Search for the cell housing the specified text and yield its (X, Y) center coordinate. 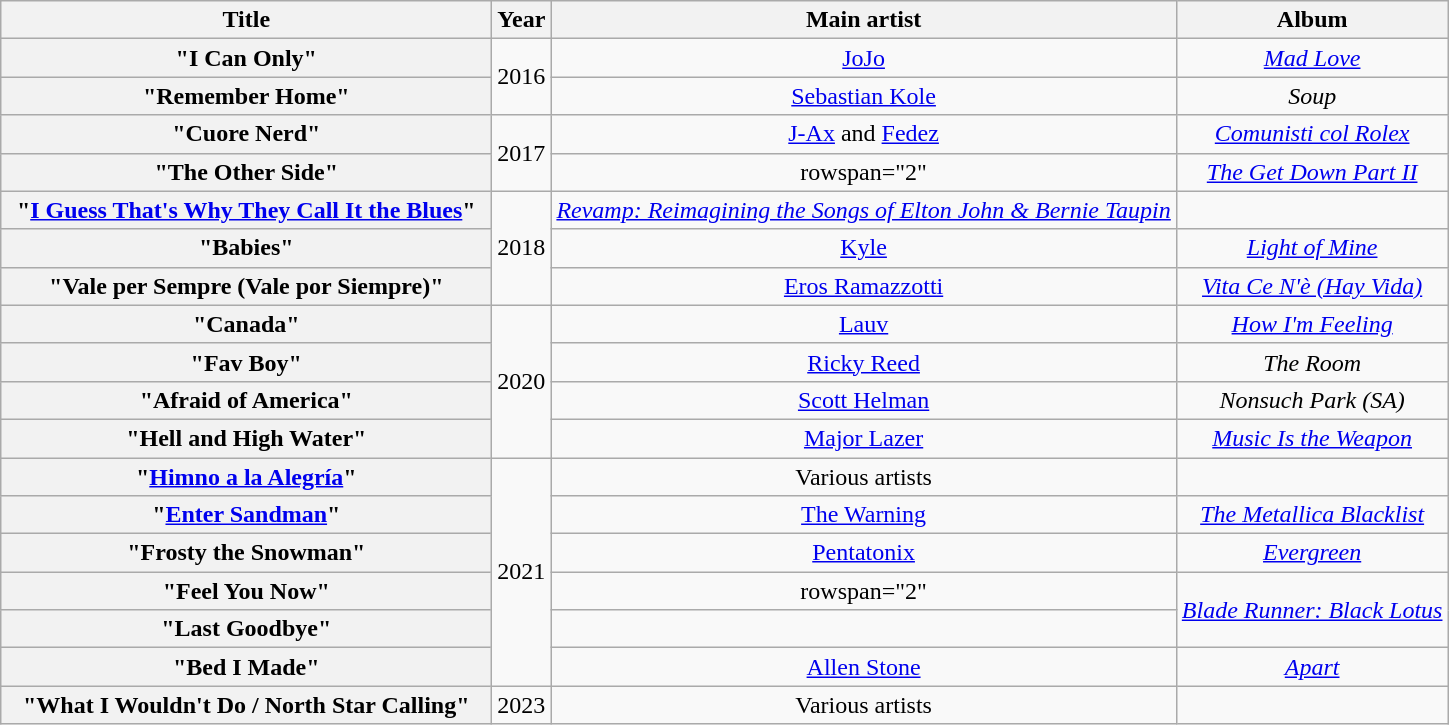
"Babies" (246, 248)
2020 (522, 381)
"I Guess That's Why They Call It the Blues" (246, 210)
2017 (522, 153)
Sebastian Kole (864, 96)
J-Ax and Fedez (864, 134)
The Room (1312, 362)
2018 (522, 248)
Evergreen (1312, 553)
The Get Down Part II (1312, 172)
Light of Mine (1312, 248)
Soup (1312, 96)
Lauv (864, 324)
JoJo (864, 58)
"Canada" (246, 324)
Eros Ramazzotti (864, 286)
Nonsuch Park (SA) (1312, 400)
"Frosty the Snowman" (246, 553)
Major Lazer (864, 438)
"Himno a la Alegría" (246, 477)
"Last Goodbye" (246, 629)
Mad Love (1312, 58)
Scott Helman (864, 400)
Music Is the Weapon (1312, 438)
2016 (522, 77)
Album (1312, 20)
"The Other Side" (246, 172)
"Fav Boy" (246, 362)
Pentatonix (864, 553)
Ricky Reed (864, 362)
Blade Runner: Black Lotus (1312, 610)
"Vale per Sempre (Vale por Siempre)" (246, 286)
"I Can Only" (246, 58)
2023 (522, 705)
"What I Wouldn't Do / North Star Calling" (246, 705)
Kyle (864, 248)
Allen Stone (864, 667)
The Warning (864, 515)
2021 (522, 572)
Main artist (864, 20)
"Cuore Nerd" (246, 134)
"Feel You Now" (246, 591)
Apart (1312, 667)
Vita Ce N'è (Hay Vida) (1312, 286)
Comunisti col Rolex (1312, 134)
"Bed I Made" (246, 667)
"Remember Home" (246, 96)
Revamp: Reimagining the Songs of Elton John & Bernie Taupin (864, 210)
Year (522, 20)
"Afraid of America" (246, 400)
"Enter Sandman" (246, 515)
The Metallica Blacklist (1312, 515)
Title (246, 20)
How I'm Feeling (1312, 324)
"Hell and High Water" (246, 438)
